Detect which cell encompasses the target text, then output its (X, Y) center coordinate. 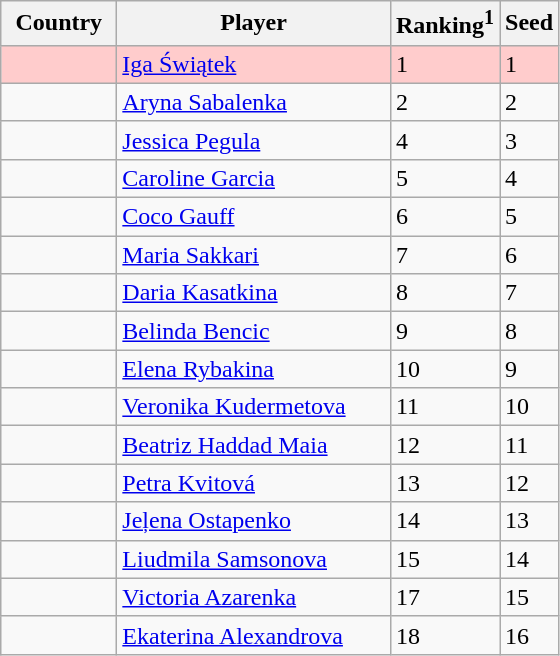
Elena Rybakina (254, 369)
Coco Gauff (254, 217)
Victoria Azarenka (254, 597)
Veronika Kudermetova (254, 407)
Liudmila Samsonova (254, 559)
3 (530, 140)
Jessica Pegula (254, 140)
Beatriz Haddad Maia (254, 445)
Ekaterina Alexandrova (254, 635)
Seed (530, 24)
Caroline Garcia (254, 178)
17 (444, 597)
Ranking1 (444, 24)
Aryna Sabalenka (254, 102)
Maria Sakkari (254, 255)
18 (444, 635)
Country (59, 24)
Player (254, 24)
Iga Świątek (254, 64)
16 (530, 635)
Belinda Bencic (254, 331)
Petra Kvitová (254, 483)
Daria Kasatkina (254, 293)
Jeļena Ostapenko (254, 521)
